Provide the (x, y) coordinate of the cell's center where the given text is located.  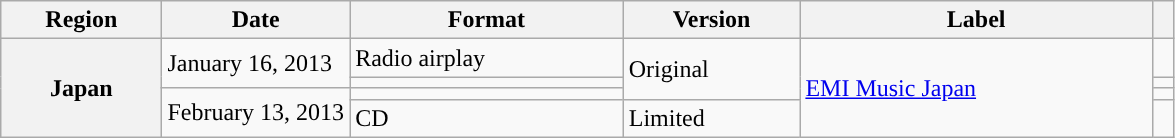
Version (712, 20)
Limited (712, 118)
Original (712, 69)
Date (256, 20)
Region (82, 20)
CD (487, 118)
Label (976, 20)
Radio airplay (487, 58)
EMI Music Japan (976, 88)
February 13, 2013 (256, 112)
January 16, 2013 (256, 64)
Japan (82, 88)
Format (487, 20)
